Pinpoint the cell where the given text exists, returning its (X, Y) midpoint coordinate. 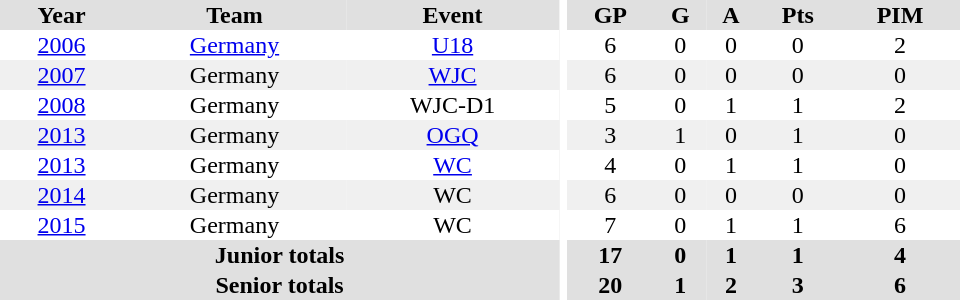
2007 (62, 75)
Junior totals (280, 255)
G (680, 15)
17 (610, 255)
2015 (62, 225)
WJC-D1 (452, 105)
OGQ (452, 135)
A (730, 15)
20 (610, 285)
7 (610, 225)
U18 (452, 45)
2006 (62, 45)
5 (610, 105)
Year (62, 15)
WJC (452, 75)
PIM (900, 15)
Pts (798, 15)
2008 (62, 105)
Team (234, 15)
Event (452, 15)
GP (610, 15)
2014 (62, 195)
Senior totals (280, 285)
